For the text-containing cell, return its midpoint in [X, Y] coordinate format. 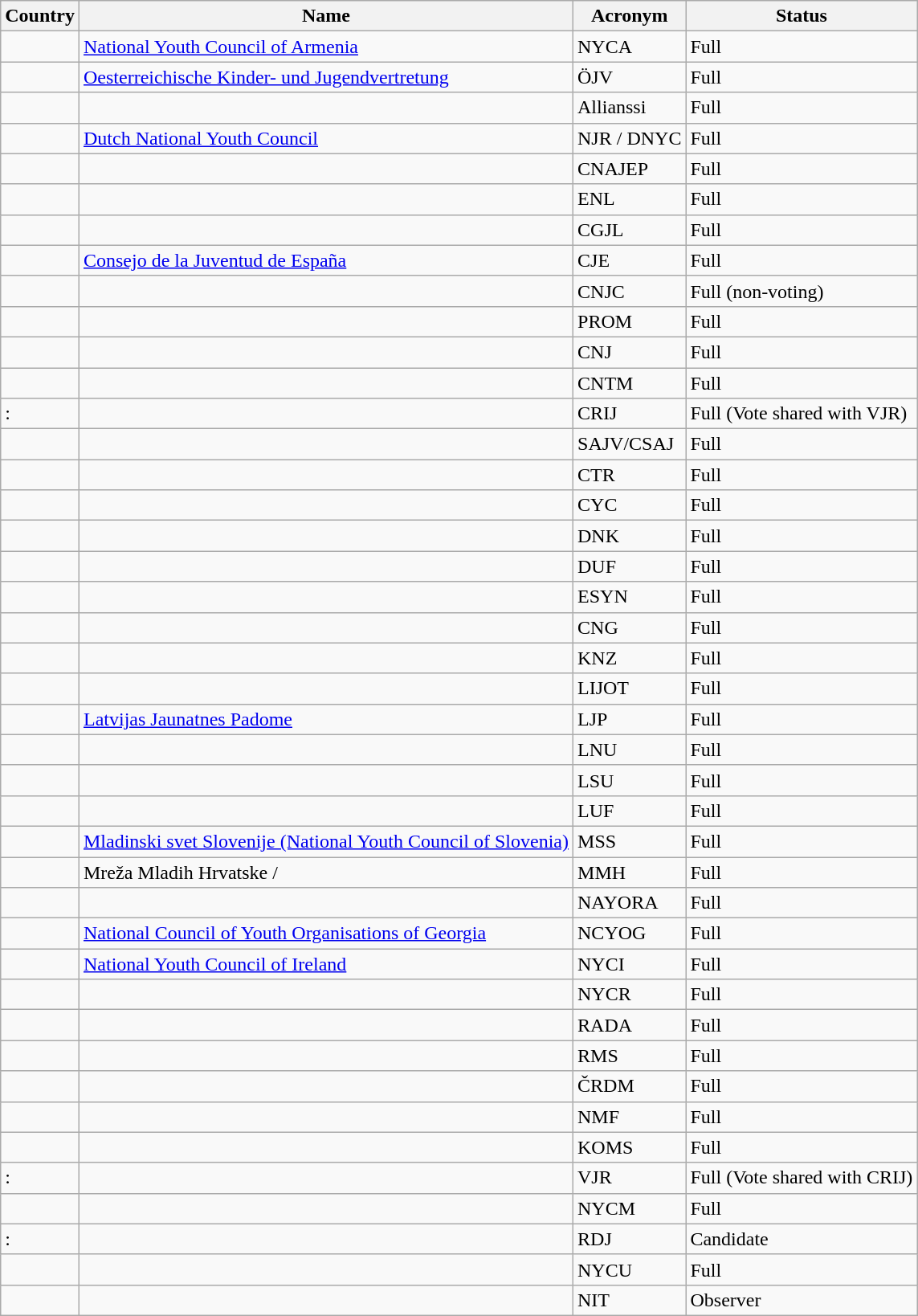
NYCR [630, 995]
Observer [802, 1300]
National Youth Council of Ireland [326, 964]
Country [40, 16]
NYCM [630, 1208]
NYCI [630, 964]
DUF [630, 566]
Mreža Mladih Hrvatske / [326, 872]
ENL [630, 199]
NCYOG [630, 934]
KOMS [630, 1147]
CNJ [630, 352]
RDJ [630, 1239]
LIJOT [630, 689]
Consejo de la Juventud de España [326, 260]
National Youth Council of Armenia [326, 47]
LJP [630, 719]
RMS [630, 1056]
LUF [630, 811]
KNZ [630, 658]
Status [802, 16]
CNAJEP [630, 169]
NAYORA [630, 903]
ESYN [630, 597]
ČRDM [630, 1086]
Dutch National Youth Council [326, 138]
CTR [630, 475]
ÖJV [630, 77]
CNTM [630, 383]
CYC [630, 505]
SAJV/CSAJ [630, 444]
Name [326, 16]
Allianssi [630, 108]
Full (Vote shared with CRIJ) [802, 1178]
LNU [630, 750]
CRIJ [630, 414]
VJR [630, 1178]
Latvijas Jaunatnes Padome [326, 719]
Full (non-voting) [802, 291]
NIT [630, 1300]
Oesterreichische Kinder- und Jugendvertretung [326, 77]
National Council of Youth Organisations of Georgia [326, 934]
MMH [630, 872]
NYCU [630, 1269]
CGJL [630, 230]
Candidate [802, 1239]
MSS [630, 841]
DNK [630, 536]
CJE [630, 260]
NJR / DNYC [630, 138]
NYCA [630, 47]
Full (Vote shared with VJR) [802, 414]
CNJC [630, 291]
CNG [630, 627]
NMF [630, 1117]
PROM [630, 321]
LSU [630, 780]
Acronym [630, 16]
Mladinski svet Slovenije (National Youth Council of Slovenia) [326, 841]
RADA [630, 1025]
